Find where the given text appears and provide that cell's center as (X, Y) coordinate. 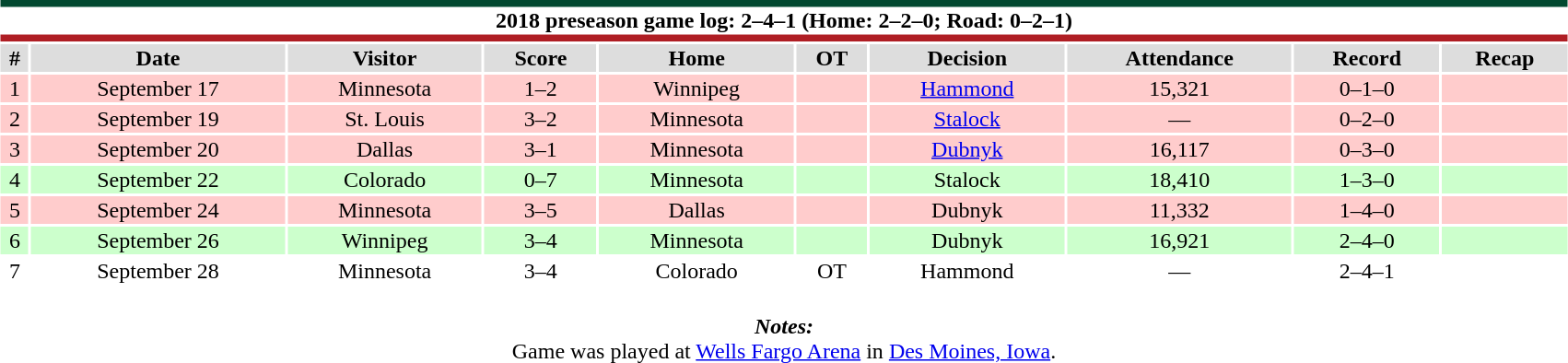
0–1–0 (1367, 88)
2–4–0 (1367, 240)
2–4–1 (1367, 271)
September 20 (158, 149)
5 (15, 210)
2018 preseason game log: 2–4–1 (Home: 2–2–0; Road: 0–2–1) (784, 20)
September 17 (158, 88)
Decision (967, 58)
Date (158, 58)
7 (15, 271)
Recap (1504, 58)
3–2 (540, 119)
September 22 (158, 180)
September 26 (158, 240)
Home (696, 58)
Attendance (1179, 58)
3–1 (540, 149)
1–2 (540, 88)
1–4–0 (1367, 210)
3–5 (540, 210)
# (15, 58)
Visitor (385, 58)
6 (15, 240)
16,921 (1179, 240)
1 (15, 88)
11,332 (1179, 210)
St. Louis (385, 119)
4 (15, 180)
0–3–0 (1367, 149)
0–7 (540, 180)
15,321 (1179, 88)
2 (15, 119)
16,117 (1179, 149)
18,410 (1179, 180)
1–3–0 (1367, 180)
September 28 (158, 271)
September 24 (158, 210)
Score (540, 58)
0–2–0 (1367, 119)
3 (15, 149)
Record (1367, 58)
September 19 (158, 119)
